Determine the [X, Y] coordinate at the center of the cell enclosing the given text.  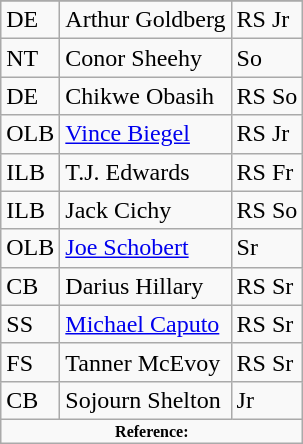
FS [30, 362]
Joe Schobert [146, 248]
SS [30, 324]
So [267, 58]
Vince Biegel [146, 134]
RS Fr [267, 172]
Chikwe Obasih [146, 96]
Michael Caputo [146, 324]
Jr [267, 400]
NT [30, 58]
Tanner McEvoy [146, 362]
Jack Cichy [146, 210]
Conor Sheehy [146, 58]
Reference: [152, 431]
Darius Hillary [146, 286]
Arthur Goldberg [146, 20]
Sojourn Shelton [146, 400]
T.J. Edwards [146, 172]
Sr [267, 248]
